Scan for the cell matching the given text and deliver its (x, y) coordinate at center. 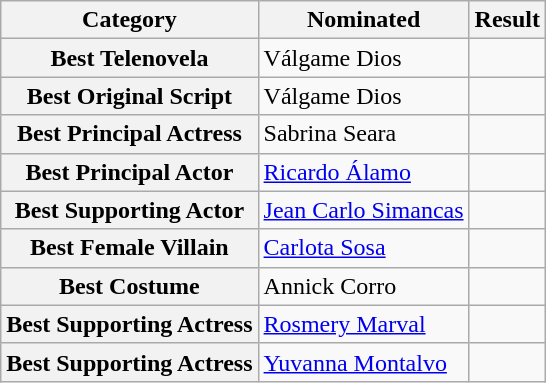
Yuvanna Montalvo (364, 362)
Nominated (364, 20)
Sabrina Seara (364, 134)
Jean Carlo Simancas (364, 210)
Ricardo Álamo (364, 172)
Best Costume (130, 286)
Best Principal Actress (130, 134)
Result (507, 20)
Best Principal Actor (130, 172)
Best Female Villain (130, 248)
Rosmery Marval (364, 324)
Carlota Sosa (364, 248)
Best Supporting Actor (130, 210)
Best Original Script (130, 96)
Category (130, 20)
Annick Corro (364, 286)
Best Telenovela (130, 58)
